From the cell containing the given text, extract its center point as [x, y] coordinate. 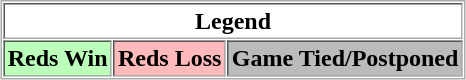
Game Tied/Postponed [344, 58]
Reds Loss [169, 58]
Legend [233, 21]
Reds Win [58, 58]
